Pinpoint the cell where the given text exists, returning its [X, Y] midpoint coordinate. 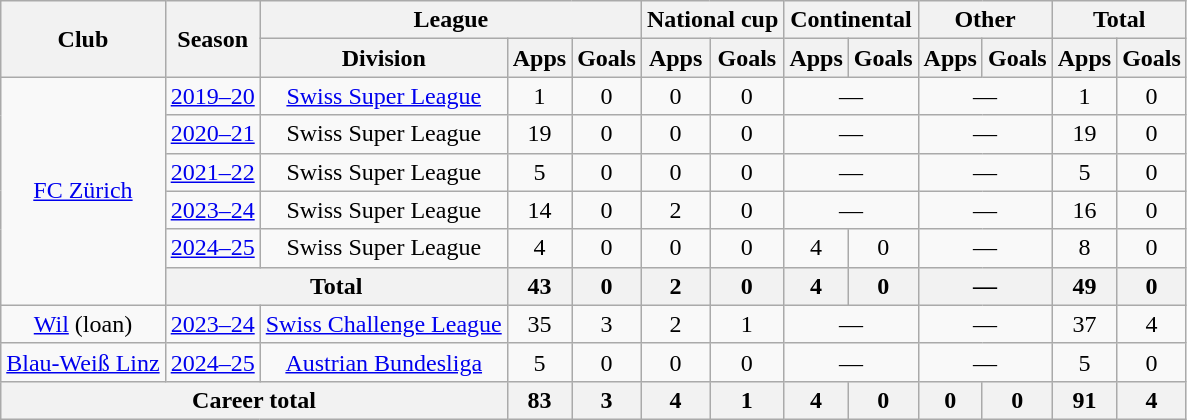
43 [539, 286]
35 [539, 324]
14 [539, 210]
91 [1084, 400]
Wil (loan) [83, 324]
Other [985, 20]
Division [384, 58]
2019–20 [212, 96]
FC Zürich [83, 191]
League [450, 20]
Swiss Challenge League [384, 324]
8 [1084, 248]
2021–22 [212, 172]
16 [1084, 210]
Continental [851, 20]
Blau-Weiß Linz [83, 362]
Season [212, 39]
National cup [712, 20]
2020–21 [212, 134]
Club [83, 39]
49 [1084, 286]
Austrian Bundesliga [384, 362]
83 [539, 400]
Career total [254, 400]
37 [1084, 324]
